For the text-containing cell, return its midpoint in [x, y] coordinate format. 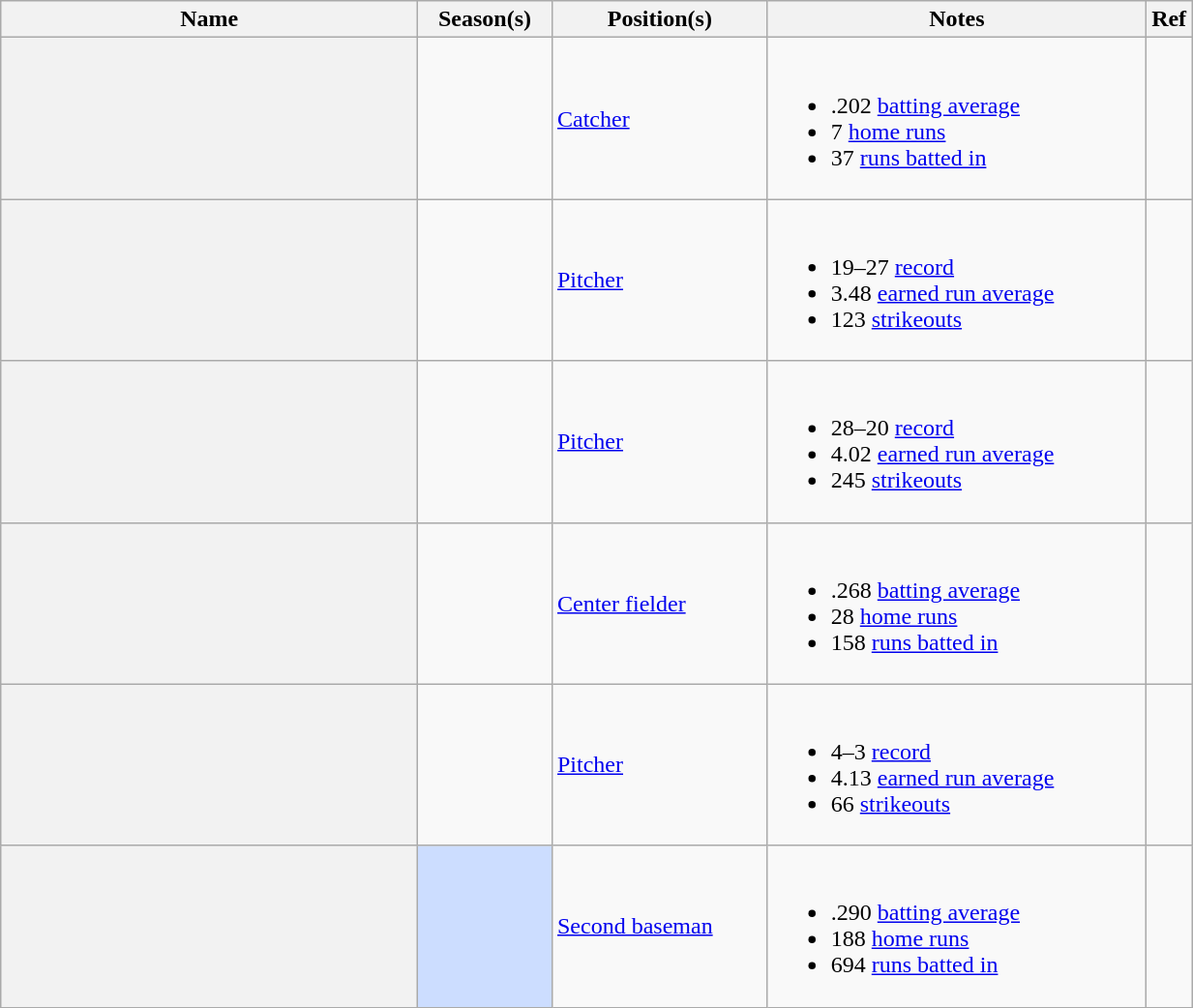
Ref [1169, 19]
Notes [956, 19]
Center fielder [660, 604]
.290 batting average188 home runs694 runs batted in [956, 927]
Position(s) [660, 19]
28–20 record4.02 earned run average245 strikeouts [956, 441]
Catcher [660, 118]
4–3 record4.13 earned run average66 strikeouts [956, 764]
Name [209, 19]
19–27 record3.48 earned run average123 strikeouts [956, 281]
Second baseman [660, 927]
.202 batting average7 home runs37 runs batted in [956, 118]
.268 batting average28 home runs158 runs batted in [956, 604]
Season(s) [486, 19]
